Return the (x, y) coordinate for the center point of the cell that contains the specified text.  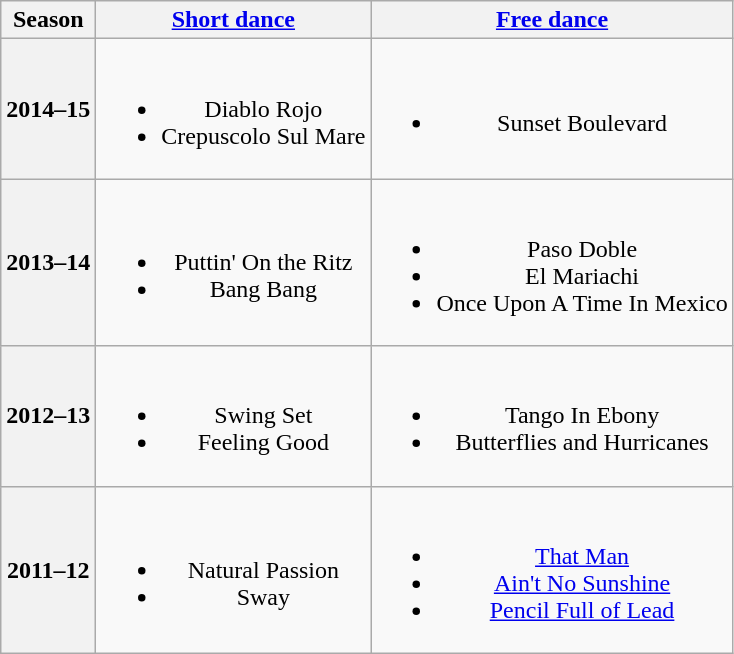
Diablo Rojo Crepuscolo Sul Mare (234, 109)
Free dance (552, 20)
2011–12 (48, 570)
2013–14 (48, 262)
2012–13 (48, 416)
Season (48, 20)
Natural Passion Sway (234, 570)
Swing Set Feeling Good (234, 416)
Sunset Boulevard (552, 109)
Short dance (234, 20)
That Man Ain't No Sunshine Pencil Full of Lead (552, 570)
Puttin' On the Ritz Bang Bang (234, 262)
Tango In Ebony Butterflies and Hurricanes (552, 416)
Paso DobleEl MariachiOnce Upon A Time In Mexico (552, 262)
2014–15 (48, 109)
